From the cell containing the given text, extract its center point as (x, y) coordinate. 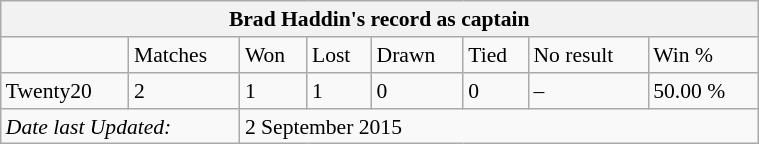
Twenty20 (65, 91)
Lost (340, 55)
Date last Updated: (120, 126)
Drawn (418, 55)
Matches (184, 55)
2 September 2015 (499, 126)
Won (274, 55)
2 (184, 91)
Brad Haddin's record as captain (380, 19)
– (588, 91)
Tied (496, 55)
Win % (702, 55)
No result (588, 55)
50.00 % (702, 91)
